Identify which cell holds the provided text, then report its [x, y] central coordinate. 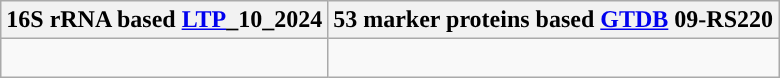
16S rRNA based LTP_10_2024 [164, 20]
53 marker proteins based GTDB 09-RS220 [554, 20]
